Capture the cell that displays the provided text and extract its (X, Y) central coordinate. 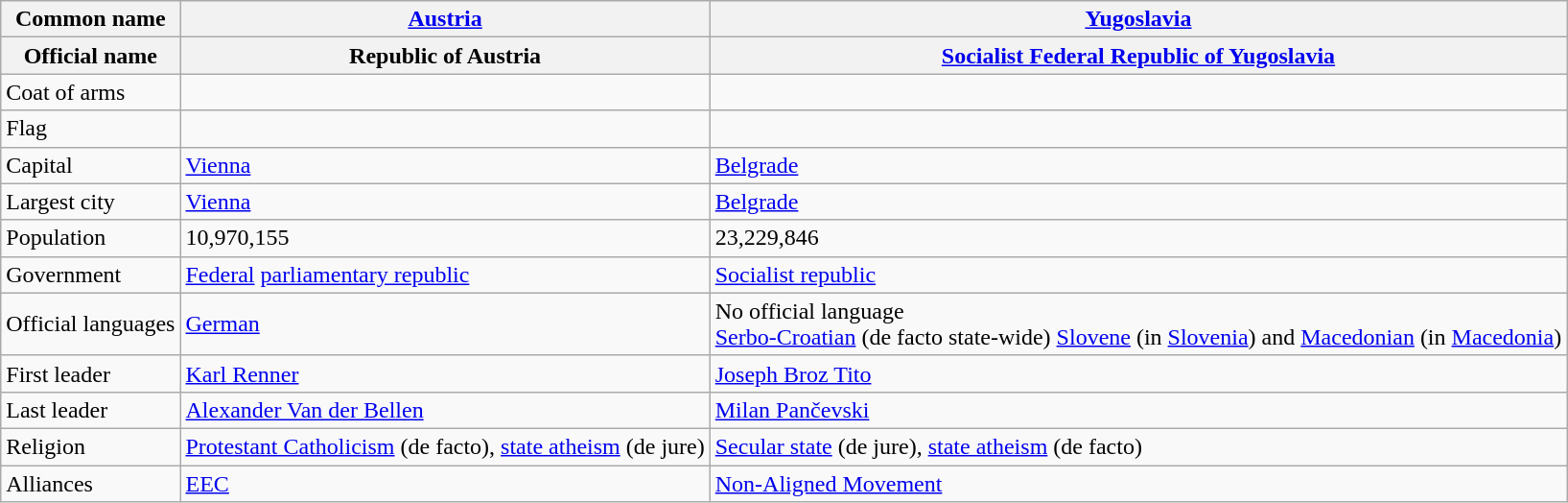
Socialist Federal Republic of Yugoslavia (1137, 56)
Alexander Van der Bellen (445, 410)
Milan Pančevski (1137, 410)
Federal parliamentary republic (445, 275)
Yugoslavia (1137, 19)
Flag (90, 129)
First leader (90, 373)
Government (90, 275)
Coat of arms (90, 92)
Republic of Austria (445, 56)
Common name (90, 19)
Secular state (de jure), state atheism (de facto) (1137, 446)
Official name (90, 56)
Capital (90, 165)
Protestant Catholicism (de facto), state atheism (de jure) (445, 446)
German (445, 324)
Official languages (90, 324)
Joseph Broz Tito (1137, 373)
Alliances (90, 483)
Socialist republic (1137, 275)
23,229,846 (1137, 238)
Non-Aligned Movement (1137, 483)
Austria (445, 19)
Largest city (90, 202)
Population (90, 238)
10,970,155 (445, 238)
No official languageSerbo-Croatian (de facto state-wide) Slovene (in Slovenia) and Macedonian (in Macedonia) (1137, 324)
Karl Renner (445, 373)
EEC (445, 483)
Religion (90, 446)
Last leader (90, 410)
